Locate the cell with the specified text and output its (X, Y) center coordinate. 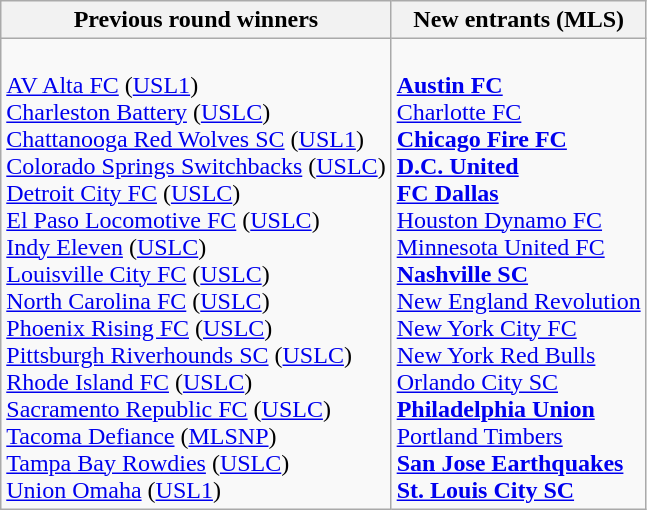
New entrants (MLS) (518, 20)
Previous round winners (196, 20)
